Identify which cell holds the provided text, then report its (X, Y) central coordinate. 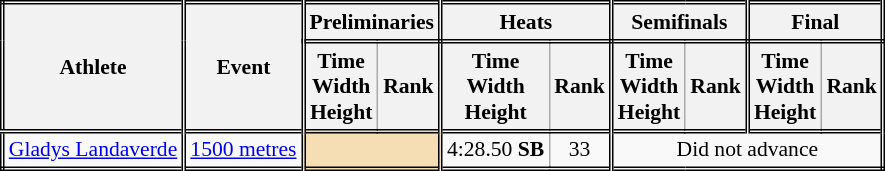
Athlete (93, 67)
Gladys Landaverde (93, 150)
33 (580, 150)
4:28.50 SB (494, 150)
1500 metres (244, 150)
Heats (526, 22)
Event (244, 67)
Did not advance (747, 150)
Final (815, 22)
Semifinals (679, 22)
Preliminaries (372, 22)
